Return [X, Y] of the center of cell containing provided text 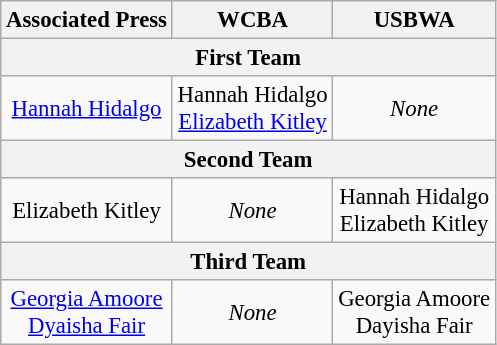
Georgia AmooreDyaisha Fair [87, 312]
Georgia AmooreDayisha Fair [414, 312]
Second Team [248, 160]
USBWA [414, 20]
Elizabeth Kitley [87, 210]
WCBA [252, 20]
Associated Press [87, 20]
First Team [248, 58]
Hannah Hidalgo [87, 108]
Third Team [248, 262]
